For the text-containing cell, return its midpoint in (x, y) coordinate format. 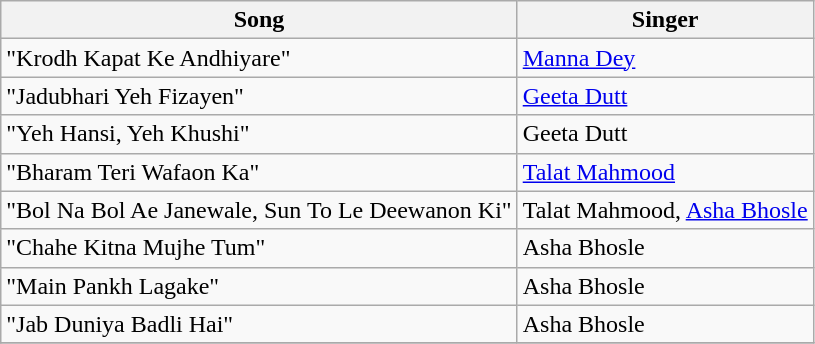
"Bharam Teri Wafaon Ka" (259, 172)
Talat Mahmood (665, 172)
Talat Mahmood, Asha Bhosle (665, 210)
"Krodh Kapat Ke Andhiyare" (259, 58)
"Jadubhari Yeh Fizayen" (259, 96)
"Main Pankh Lagake" (259, 286)
Singer (665, 20)
"Jab Duniya Badli Hai" (259, 324)
Manna Dey (665, 58)
"Bol Na Bol Ae Janewale, Sun To Le Deewanon Ki" (259, 210)
"Yeh Hansi, Yeh Khushi" (259, 134)
"Chahe Kitna Mujhe Tum" (259, 248)
Song (259, 20)
